For the text-containing cell, return its midpoint in (x, y) coordinate format. 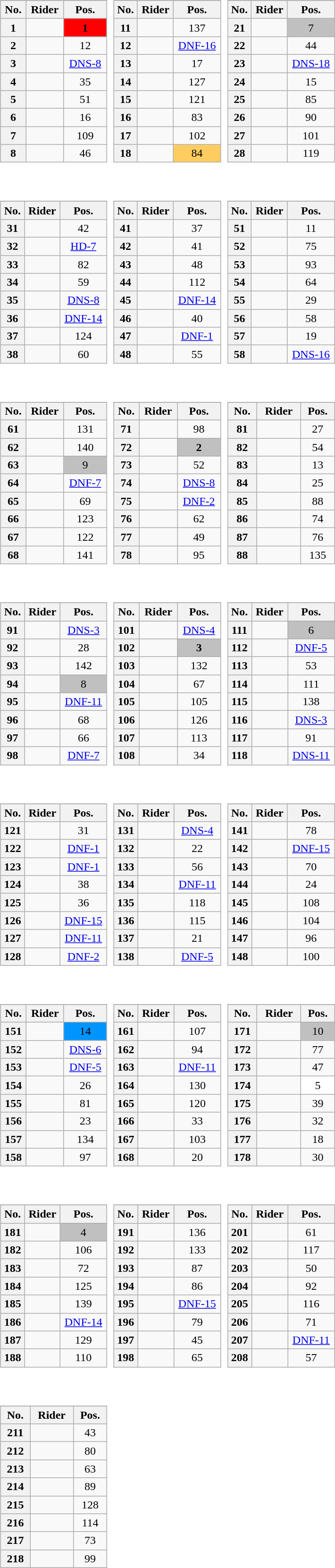
DNS-6 (85, 1049)
151 (13, 1031)
188 (12, 1358)
196 (126, 1322)
215 (15, 1505)
30 (318, 1157)
217 (15, 1541)
50 (311, 1268)
148 (240, 956)
DNS-18 (311, 63)
144 (240, 885)
184 (12, 1286)
192 (126, 1250)
110 (84, 1358)
218 (15, 1559)
197 (126, 1340)
145 (240, 903)
208 (240, 1358)
214 (15, 1487)
213 (15, 1469)
186 (12, 1322)
195 (126, 1304)
69 (85, 501)
205 (240, 1304)
99 (90, 1559)
No. Rider Pos. 131 DNS-4 132 22 133 56 134 DNF-11 135 118 136 115 137 21 138 DNF-5 (168, 878)
146 (240, 920)
60 (83, 354)
174 (243, 1085)
No. Rider Pos. 161 107 162 94 163 DNF-11 164 130 165 120 166 33 167 103 168 20 (168, 1079)
154 (13, 1085)
No. Rider Pos. 101 DNS-4 102 3 103 132 104 67 105 105 106 126 107 113 108 34 (168, 677)
165 (126, 1103)
198 (126, 1358)
207 (240, 1340)
177 (243, 1139)
No. Rider Pos. 191 136 192 133 193 87 194 86 195 DNF-15 196 79 197 45 198 65 (168, 1279)
191 (126, 1232)
202 (240, 1250)
185 (12, 1304)
168 (126, 1157)
166 (126, 1121)
90 (311, 118)
HD-7 (83, 246)
DNS-11 (311, 756)
167 (126, 1139)
183 (12, 1268)
143 (240, 867)
203 (240, 1268)
109 (85, 136)
70 (310, 867)
No. Rider Pos. 41 37 42 41 43 48 44 112 45 DNF-14 46 40 47 DNF-1 48 55 (168, 276)
216 (15, 1523)
164 (126, 1085)
40 (197, 318)
130 (197, 1085)
59 (83, 282)
129 (84, 1340)
89 (90, 1487)
29 (311, 300)
100 (310, 956)
DNF-16 (197, 45)
79 (197, 1322)
80 (90, 1451)
20 (197, 1157)
9 (85, 465)
172 (243, 1049)
163 (126, 1067)
175 (243, 1103)
206 (240, 1322)
140 (85, 447)
201 (240, 1232)
119 (311, 153)
158 (13, 1157)
212 (15, 1451)
10 (318, 1031)
178 (243, 1157)
39 (318, 1103)
193 (126, 1268)
211 (15, 1433)
173 (243, 1067)
176 (243, 1121)
161 (126, 1031)
No. Rider Pos. 71 98 72 2 73 52 74 DNS-8 75 DNF-2 76 62 77 49 78 95 (168, 477)
152 (13, 1049)
120 (197, 1103)
171 (243, 1031)
182 (12, 1250)
156 (13, 1121)
162 (126, 1049)
155 (13, 1103)
157 (13, 1139)
19 (311, 336)
204 (240, 1286)
153 (13, 1067)
187 (12, 1340)
DNS-16 (311, 354)
147 (240, 938)
139 (84, 1304)
181 (12, 1232)
49 (199, 537)
194 (126, 1286)
